Extract the [X, Y] coordinate from the center of the cell holding the provided text.  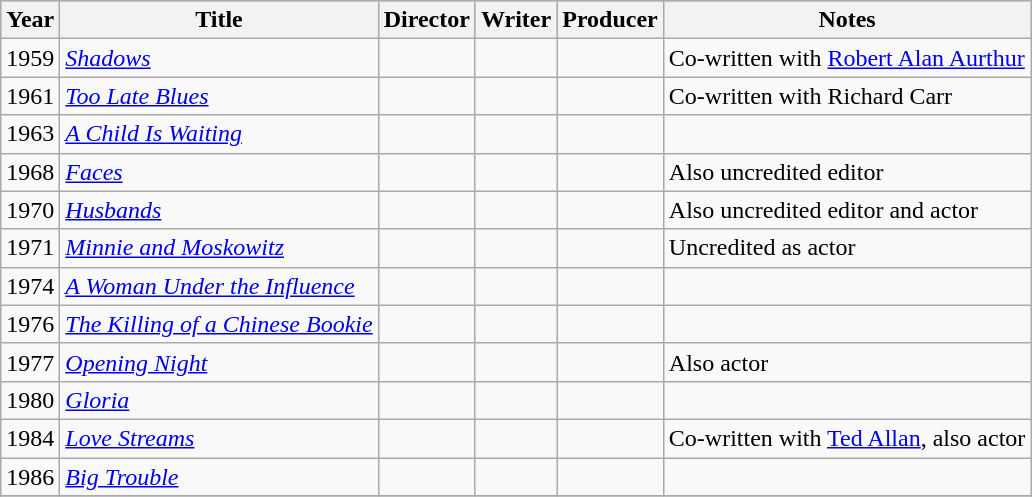
1984 [30, 438]
Love Streams [219, 438]
Co-written with Ted Allan, also actor [847, 438]
Co-written with Richard Carr [847, 96]
Husbands [219, 210]
Notes [847, 20]
Title [219, 20]
Faces [219, 172]
Also actor [847, 362]
Producer [610, 20]
Too Late Blues [219, 96]
Shadows [219, 58]
Also uncredited editor and actor [847, 210]
1968 [30, 172]
Year [30, 20]
1961 [30, 96]
The Killing of a Chinese Bookie [219, 324]
1970 [30, 210]
1977 [30, 362]
1959 [30, 58]
A Woman Under the Influence [219, 286]
Minnie and Moskowitz [219, 248]
1974 [30, 286]
Opening Night [219, 362]
1971 [30, 248]
Also uncredited editor [847, 172]
1986 [30, 477]
1963 [30, 134]
1980 [30, 400]
1976 [30, 324]
Gloria [219, 400]
Uncredited as actor [847, 248]
Co-written with Robert Alan Aurthur [847, 58]
Writer [516, 20]
Director [426, 20]
A Child Is Waiting [219, 134]
Big Trouble [219, 477]
